Detect which cell encompasses the target text, then output its (X, Y) center coordinate. 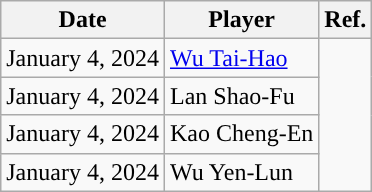
Lan Shao-Fu (241, 96)
Date (83, 20)
Wu Tai-Hao (241, 58)
Player (241, 20)
Ref. (346, 20)
Kao Cheng-En (241, 134)
Wu Yen-Lun (241, 172)
